For the text-containing cell, return its midpoint in (x, y) coordinate format. 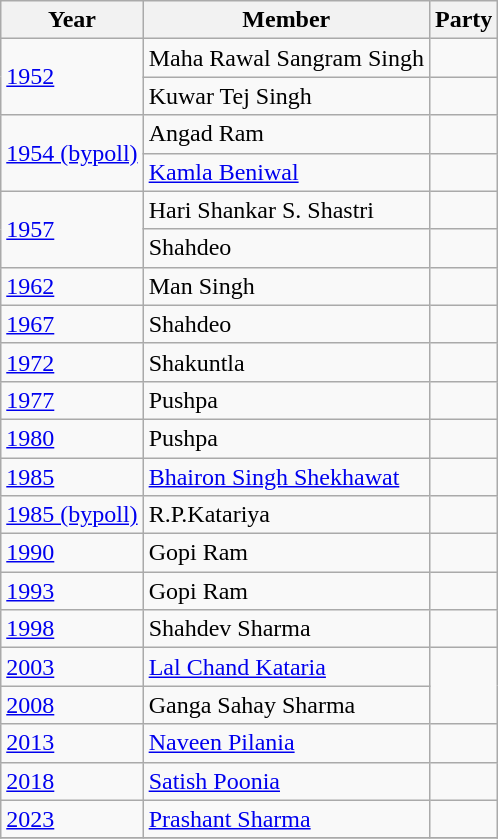
1998 (72, 629)
2018 (72, 781)
1967 (72, 324)
R.P.Katariya (286, 515)
Ganga Sahay Sharma (286, 705)
1962 (72, 286)
1985 (bypoll) (72, 515)
2008 (72, 705)
Kamla Beniwal (286, 172)
Maha Rawal Sangram Singh (286, 58)
2013 (72, 743)
Party (463, 20)
2023 (72, 819)
Member (286, 20)
Shakuntla (286, 362)
Bhairon Singh Shekhawat (286, 477)
1954 (bypoll) (72, 153)
1990 (72, 553)
Hari Shankar S. Shastri (286, 210)
1993 (72, 591)
1952 (72, 77)
Lal Chand Kataria (286, 667)
1972 (72, 362)
1977 (72, 400)
Naveen Pilania (286, 743)
Satish Poonia (286, 781)
1957 (72, 229)
2003 (72, 667)
Kuwar Tej Singh (286, 96)
Shahdev Sharma (286, 629)
Angad Ram (286, 134)
Man Singh (286, 286)
Year (72, 20)
1985 (72, 477)
Prashant Sharma (286, 819)
1980 (72, 438)
